Provide the (X, Y) coordinate of the cell's center where the given text is located.  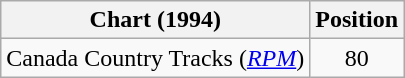
80 (357, 58)
Position (357, 20)
Canada Country Tracks (RPM) (156, 58)
Chart (1994) (156, 20)
